Capture the cell that displays the provided text and extract its (x, y) central coordinate. 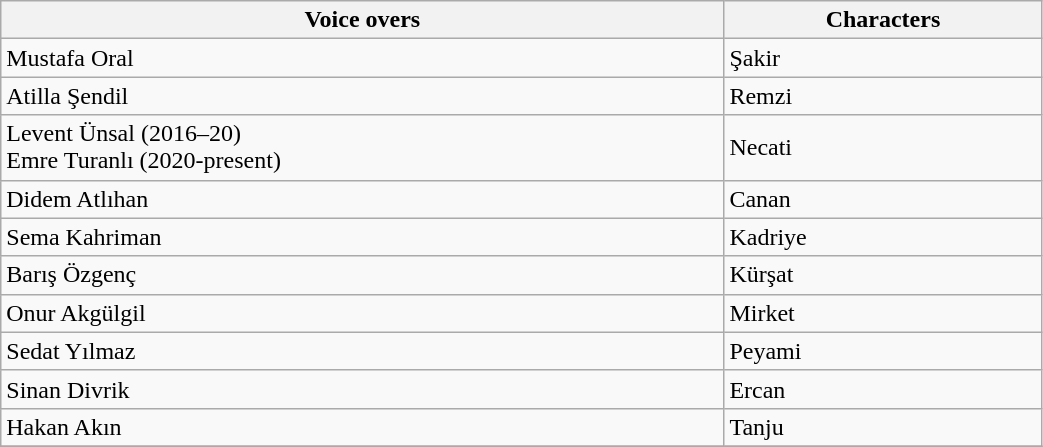
Hakan Akın (362, 427)
Sema Kahriman (362, 237)
Sinan Divrik (362, 389)
Barış Özgenç (362, 275)
Remzi (883, 96)
Mustafa Oral (362, 58)
Atilla Şendil (362, 96)
Kürşat (883, 275)
Characters (883, 20)
Kadriye (883, 237)
Peyami (883, 351)
Sedat Yılmaz (362, 351)
Onur Akgülgil (362, 313)
Necati (883, 148)
Ercan (883, 389)
Canan (883, 199)
Tanju (883, 427)
Didem Atlıhan (362, 199)
Voice overs (362, 20)
Şakir (883, 58)
Mirket (883, 313)
Levent Ünsal (2016–20)Emre Turanlı (2020-present) (362, 148)
